Capture the cell that displays the provided text and extract its (X, Y) central coordinate. 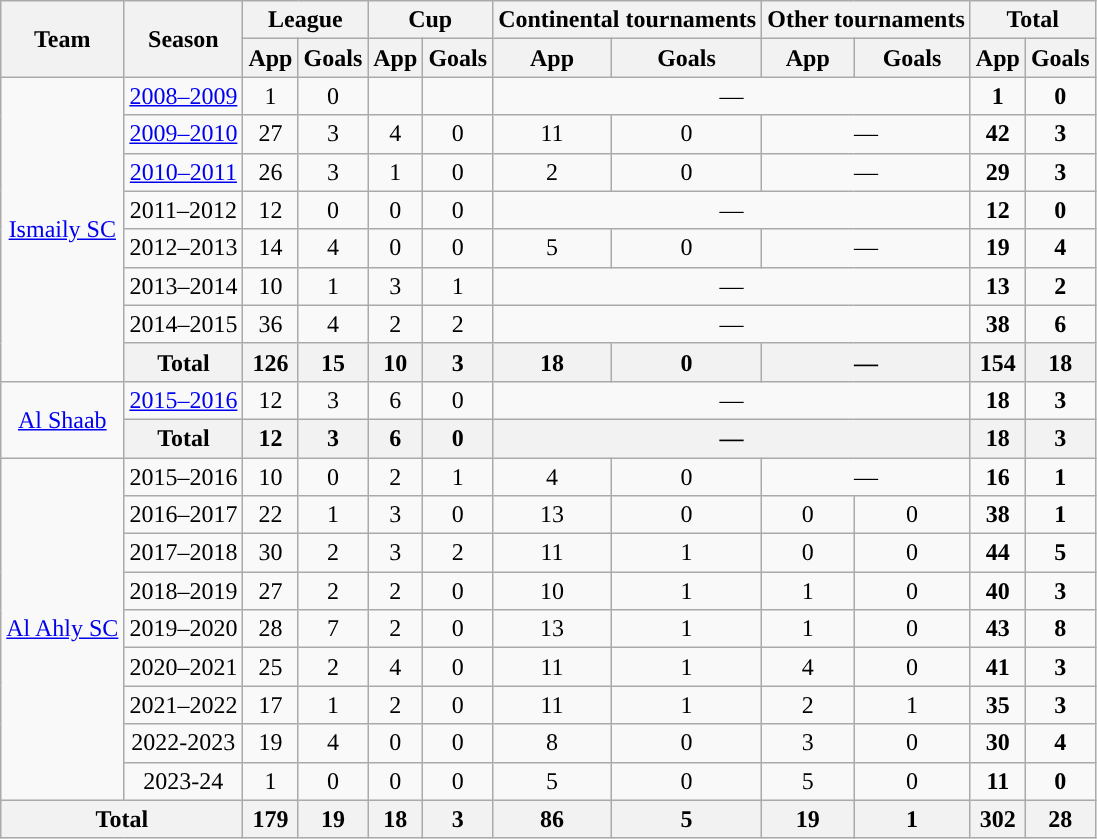
179 (270, 819)
2011–2012 (184, 210)
16 (998, 477)
7 (333, 629)
2014–2015 (184, 324)
2019–2020 (184, 629)
2020–2021 (184, 667)
41 (998, 667)
26 (270, 172)
Team (62, 39)
14 (270, 248)
154 (998, 362)
40 (998, 591)
Al Ahly SC (62, 630)
2021–2022 (184, 705)
Al Shaab (62, 419)
2022-2023 (184, 743)
86 (552, 819)
43 (998, 629)
2008–2009 (184, 96)
2012–2013 (184, 248)
17 (270, 705)
Other tournaments (866, 20)
2023-24 (184, 781)
2009–2010 (184, 134)
Continental tournaments (628, 20)
Ismaily SC (62, 229)
2013–2014 (184, 286)
126 (270, 362)
2017–2018 (184, 553)
42 (998, 134)
35 (998, 705)
22 (270, 515)
15 (333, 362)
Cup (430, 20)
2018–2019 (184, 591)
Season (184, 39)
League (306, 20)
2016–2017 (184, 515)
29 (998, 172)
44 (998, 553)
36 (270, 324)
2010–2011 (184, 172)
25 (270, 667)
302 (998, 819)
